Pinpoint the cell where the given text exists, returning its [X, Y] midpoint coordinate. 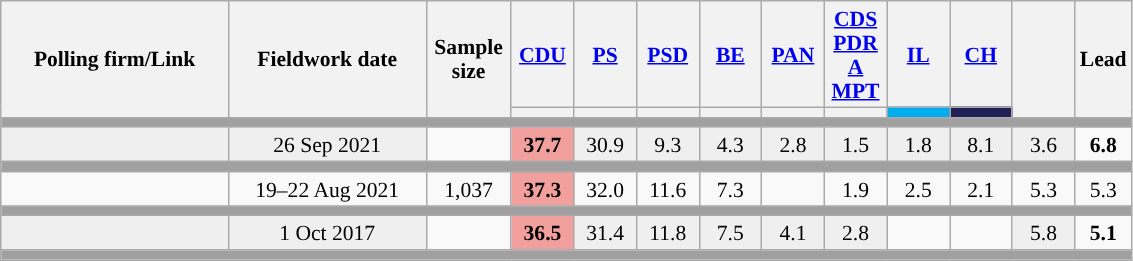
5.8 [1044, 233]
30.9 [606, 145]
Fieldwork date [327, 59]
3.6 [1044, 145]
9.3 [668, 145]
PAN [794, 54]
8.1 [982, 145]
Polling firm/Link [115, 59]
Lead [1104, 59]
BE [730, 54]
32.0 [606, 189]
CDU [542, 54]
4.3 [730, 145]
4.1 [794, 233]
7.5 [730, 233]
36.5 [542, 233]
5.1 [1104, 233]
1.8 [918, 145]
26 Sep 2021 [327, 145]
37.7 [542, 145]
2.5 [918, 189]
1.5 [856, 145]
1 Oct 2017 [327, 233]
PS [606, 54]
37.3 [542, 189]
6.8 [1104, 145]
CH [982, 54]
IL [918, 54]
31.4 [606, 233]
PSD [668, 54]
11.6 [668, 189]
19–22 Aug 2021 [327, 189]
1,037 [468, 189]
CDSPDRAMPT [856, 54]
Sample size [468, 59]
7.3 [730, 189]
2.1 [982, 189]
1.9 [856, 189]
11.8 [668, 233]
